Identify which cell holds the provided text, then report its (x, y) central coordinate. 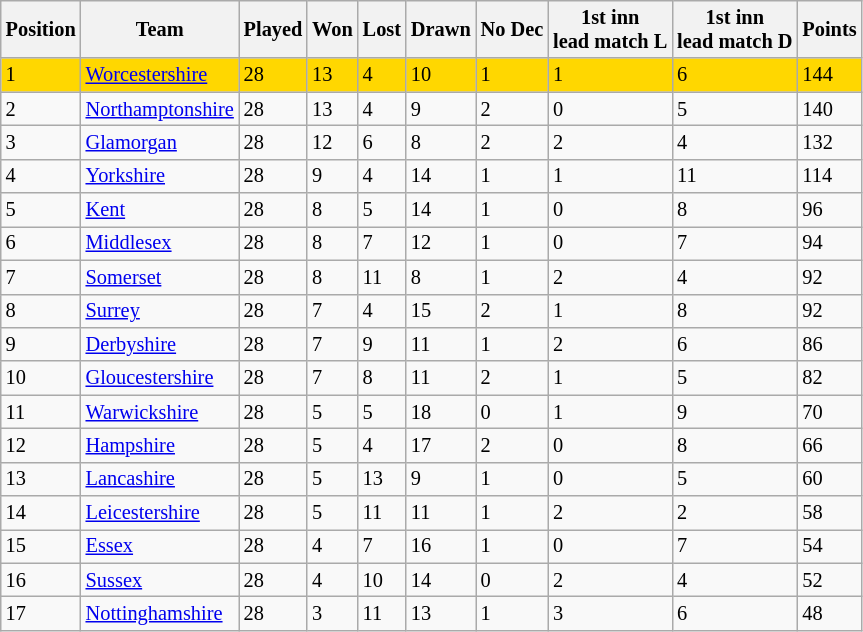
58 (829, 513)
1st innlead match D (734, 29)
Yorkshire (160, 176)
54 (829, 546)
82 (829, 378)
Derbyshire (160, 344)
96 (829, 210)
Middlesex (160, 243)
52 (829, 580)
Kent (160, 210)
Lancashire (160, 479)
Points (829, 29)
Drawn (441, 29)
Won (332, 29)
94 (829, 243)
Played (274, 29)
Leicestershire (160, 513)
48 (829, 613)
Lost (382, 29)
No Dec (512, 29)
60 (829, 479)
114 (829, 176)
66 (829, 445)
Glamorgan (160, 142)
18 (441, 412)
Warwickshire (160, 412)
144 (829, 75)
1st innlead match L (610, 29)
Surrey (160, 311)
Worcestershire (160, 75)
Hampshire (160, 445)
Somerset (160, 277)
Team (160, 29)
132 (829, 142)
Sussex (160, 580)
Nottinghamshire (160, 613)
86 (829, 344)
70 (829, 412)
140 (829, 109)
Position (41, 29)
Essex (160, 546)
Gloucestershire (160, 378)
Northamptonshire (160, 109)
